For the text-containing cell, return its midpoint in [X, Y] coordinate format. 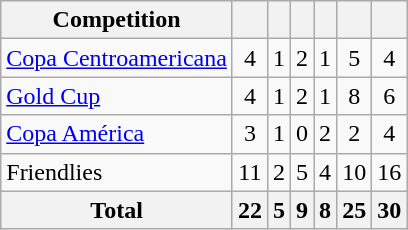
0 [302, 134]
6 [390, 96]
3 [250, 134]
Friendlies [117, 172]
11 [250, 172]
Competition [117, 20]
22 [250, 210]
Total [117, 210]
16 [390, 172]
10 [354, 172]
30 [390, 210]
9 [302, 210]
Copa Centroamericana [117, 58]
Copa América [117, 134]
25 [354, 210]
Gold Cup [117, 96]
